From the cell containing the given text, extract its center point as [x, y] coordinate. 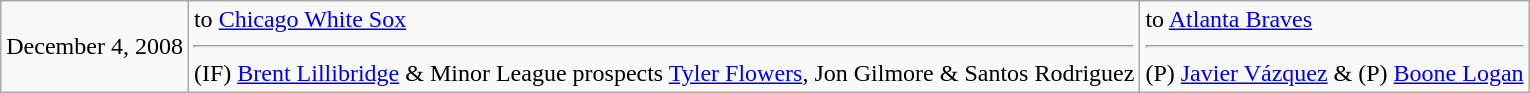
to Atlanta Braves (P) Javier Vázquez & (P) Boone Logan [1334, 47]
December 4, 2008 [95, 47]
to Chicago White Sox (IF) Brent Lillibridge & Minor League prospects Tyler Flowers, Jon Gilmore & Santos Rodriguez [664, 47]
